Search for the cell housing the specified text and yield its [X, Y] center coordinate. 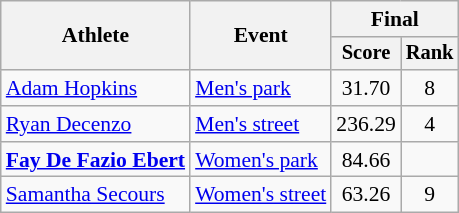
Final [394, 19]
Ryan Decenzo [96, 124]
236.29 [366, 124]
Adam Hopkins [96, 88]
Men's park [260, 88]
9 [430, 195]
Samantha Secours [96, 195]
Women's street [260, 195]
63.26 [366, 195]
Men's street [260, 124]
Event [260, 36]
4 [430, 124]
84.66 [366, 160]
31.70 [366, 88]
Score [366, 54]
Athlete [96, 36]
Fay De Fazio Ebert [96, 160]
8 [430, 88]
Women's park [260, 160]
Rank [430, 54]
